Find where the given text appears and provide that cell's center as (X, Y) coordinate. 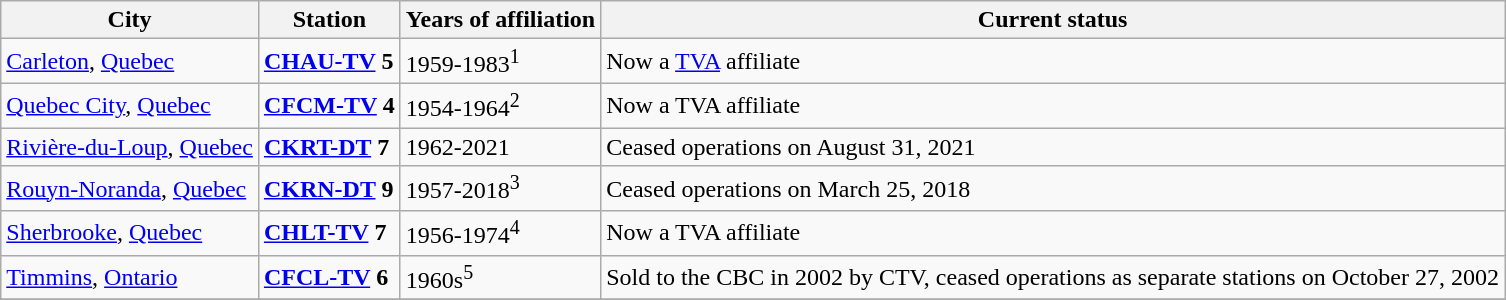
Sold to the CBC in 2002 by CTV, ceased operations as separate stations on October 27, 2002 (1053, 278)
Ceased operations on March 25, 2018 (1053, 188)
City (130, 20)
Quebec City, Quebec (130, 106)
Timmins, Ontario (130, 278)
CHAU-TV 5 (329, 62)
1962-2021 (500, 147)
Ceased operations on August 31, 2021 (1053, 147)
Carleton, Quebec (130, 62)
CFCM-TV 4 (329, 106)
Rouyn-Noranda, Quebec (130, 188)
1954-19642 (500, 106)
1956-19744 (500, 234)
1960s5 (500, 278)
CHLT-TV 7 (329, 234)
Current status (1053, 20)
Rivière-du-Loup, Quebec (130, 147)
Years of affiliation (500, 20)
CKRT-DT 7 (329, 147)
CFCL-TV 6 (329, 278)
CKRN-DT 9 (329, 188)
1959-19831 (500, 62)
Station (329, 20)
Sherbrooke, Quebec (130, 234)
1957-20183 (500, 188)
